Search for the cell housing the specified text and yield its (x, y) center coordinate. 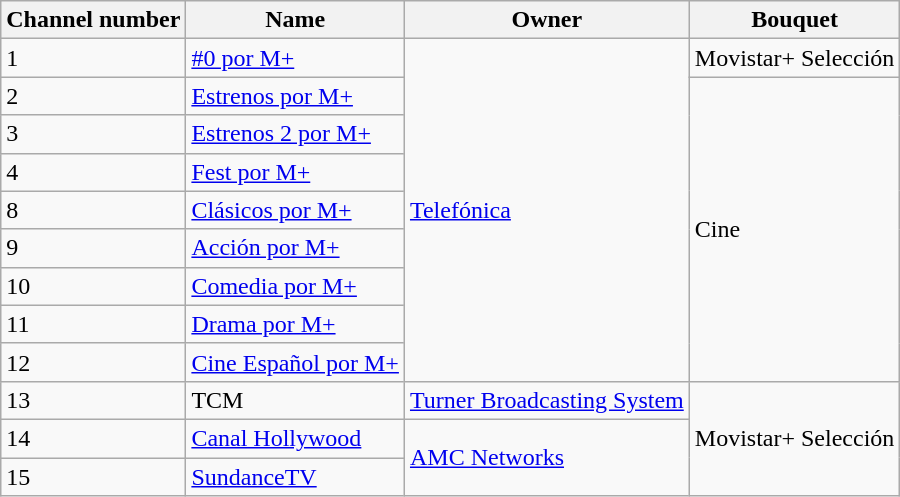
2 (94, 96)
Bouquet (794, 20)
Telefónica (546, 210)
Turner Broadcasting System (546, 400)
Estrenos 2 por M+ (296, 134)
Canal Hollywood (296, 438)
11 (94, 324)
Drama por M+ (296, 324)
Estrenos por M+ (296, 96)
Cine (794, 229)
15 (94, 477)
SundanceTV (296, 477)
AMC Networks (546, 457)
8 (94, 210)
4 (94, 172)
3 (94, 134)
Cine Español por M+ (296, 362)
10 (94, 286)
13 (94, 400)
Channel number (94, 20)
1 (94, 58)
9 (94, 248)
Fest por M+ (296, 172)
Acción por M+ (296, 248)
Name (296, 20)
Clásicos por M+ (296, 210)
Owner (546, 20)
14 (94, 438)
Comedia por M+ (296, 286)
TCM (296, 400)
#0 por M+ (296, 58)
12 (94, 362)
